Return the (x, y) coordinate for the center point of the cell that contains the specified text.  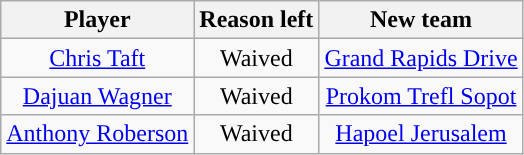
New team (421, 20)
Chris Taft (98, 58)
Hapoel Jerusalem (421, 134)
Grand Rapids Drive (421, 58)
Anthony Roberson (98, 134)
Reason left (256, 20)
Prokom Trefl Sopot (421, 96)
Dajuan Wagner (98, 96)
Player (98, 20)
